Return [X, Y] of the center of cell containing provided text 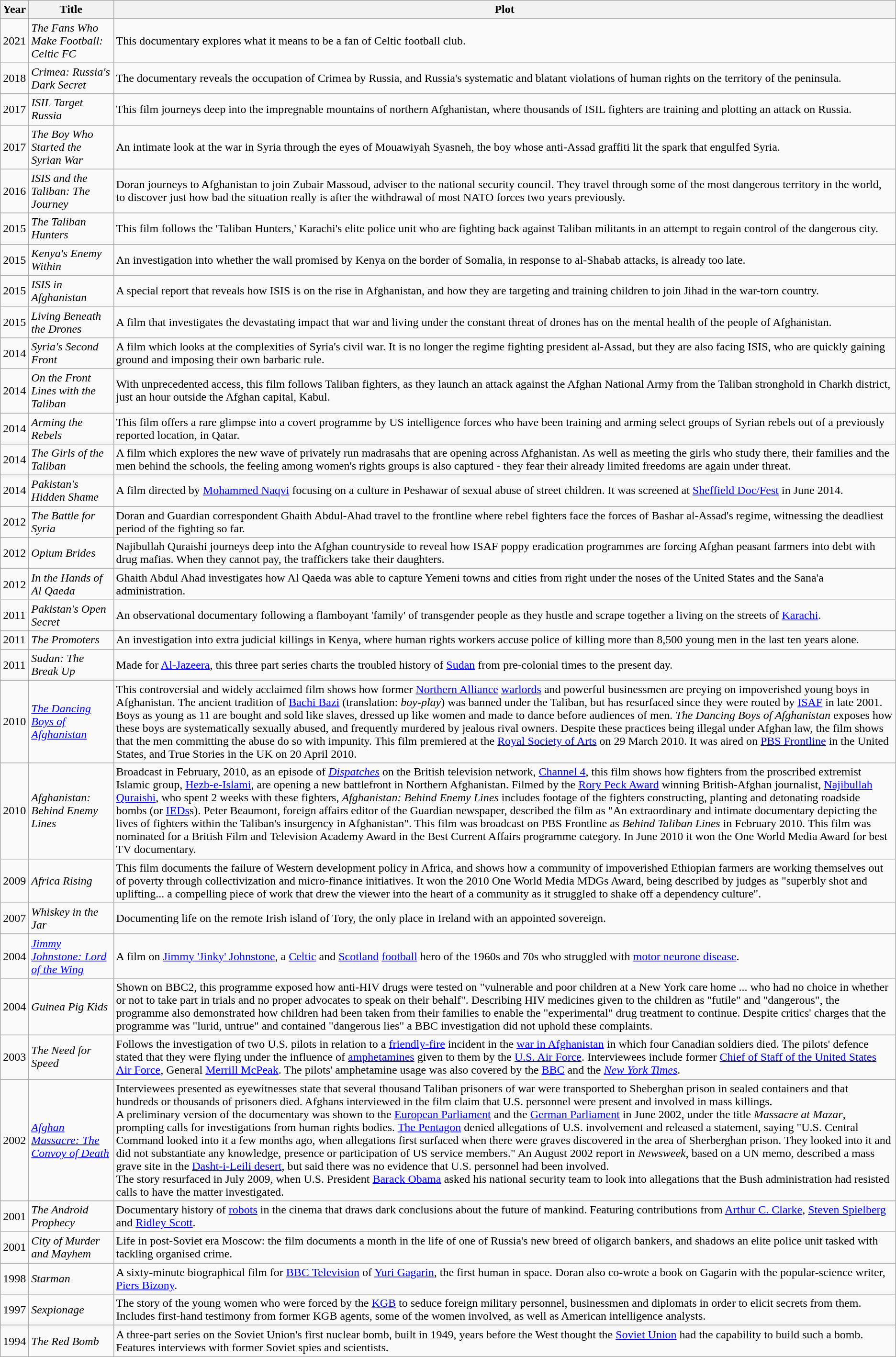
The Android Prophecy [71, 1217]
ISIS in Afghanistan [71, 291]
2007 [14, 918]
Opium Brides [71, 553]
The Dancing Boys of Afghanistan [71, 722]
Sudan: The Break Up [71, 664]
The Boy Who Started the Syrian War [71, 147]
Living Beneath the Drones [71, 322]
Plot [504, 10]
On the Front Lines with the Taliban [71, 391]
Sexpionage [71, 1310]
Whiskey in the Jar [71, 918]
Pakistan's Hidden Shame [71, 491]
Afghan Massacre: The Convoy of Death [71, 1140]
Starman [71, 1279]
1994 [14, 1341]
The Need for Speed [71, 1057]
Africa Rising [71, 881]
Afghanistan: Behind Enemy Lines [71, 811]
The Battle for Syria [71, 522]
2009 [14, 881]
An intimate look at the war in Syria through the eyes of Mouawiyah Syasneh, the boy whose anti-Assad graffiti lit the spark that engulfed Syria. [504, 147]
Crimea: Russia's Dark Secret [71, 79]
2016 [14, 191]
Guinea Pig Kids [71, 1006]
Jimmy Johnstone: Lord of the Wing [71, 956]
A film on Jimmy 'Jinky' Johnstone, a Celtic and Scotland football hero of the 1960s and 70s who struggled with motor neurone disease. [504, 956]
2021 [14, 41]
Arming the Rebels [71, 428]
ISIL Target Russia [71, 109]
ISIS and the Taliban: The Journey [71, 191]
Title [71, 10]
City of Murder and Mayhem [71, 1247]
2003 [14, 1057]
An investigation into whether the wall promised by Kenya on the border of Somalia, in response to al-Shabab attacks, is already too late. [504, 259]
This documentary explores what it means to be a fan of Celtic football club. [504, 41]
2002 [14, 1140]
The Taliban Hunters [71, 229]
Kenya's Enemy Within [71, 259]
Documenting life on the remote Irish island of Tory, the only place in Ireland with an appointed sovereign. [504, 918]
1998 [14, 1279]
Pakistan's Open Secret [71, 616]
The Red Bomb [71, 1341]
The Promoters [71, 640]
1997 [14, 1310]
The Fans Who Make Football: Celtic FC [71, 41]
2018 [14, 79]
In the Hands of Al Qaeda [71, 584]
Syria's Second Front [71, 353]
The Girls of the Taliban [71, 460]
Year [14, 10]
Made for Al-Jazeera, this three part series charts the troubled history of Sudan from pre-colonial times to the present day. [504, 664]
